Provide the (X, Y) coordinate of the cell's center where the given text is located.  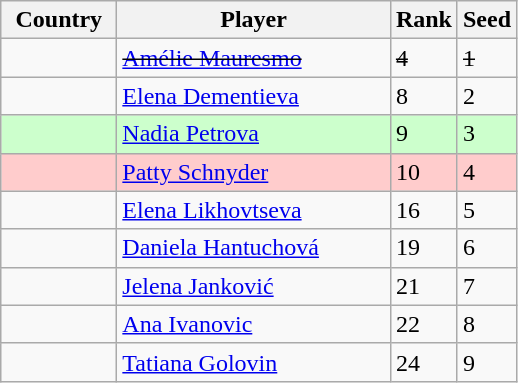
Elena Dementieva (254, 96)
Country (59, 20)
5 (486, 210)
Daniela Hantuchová (254, 248)
Tatiana Golovin (254, 362)
21 (424, 286)
Nadia Petrova (254, 134)
19 (424, 248)
6 (486, 248)
Jelena Janković (254, 286)
Player (254, 20)
7 (486, 286)
24 (424, 362)
2 (486, 96)
Amélie Mauresmo (254, 58)
Seed (486, 20)
1 (486, 58)
3 (486, 134)
Rank (424, 20)
10 (424, 172)
Ana Ivanovic (254, 324)
Patty Schnyder (254, 172)
22 (424, 324)
Elena Likhovtseva (254, 210)
16 (424, 210)
